Return (x, y) of the center of cell containing provided text 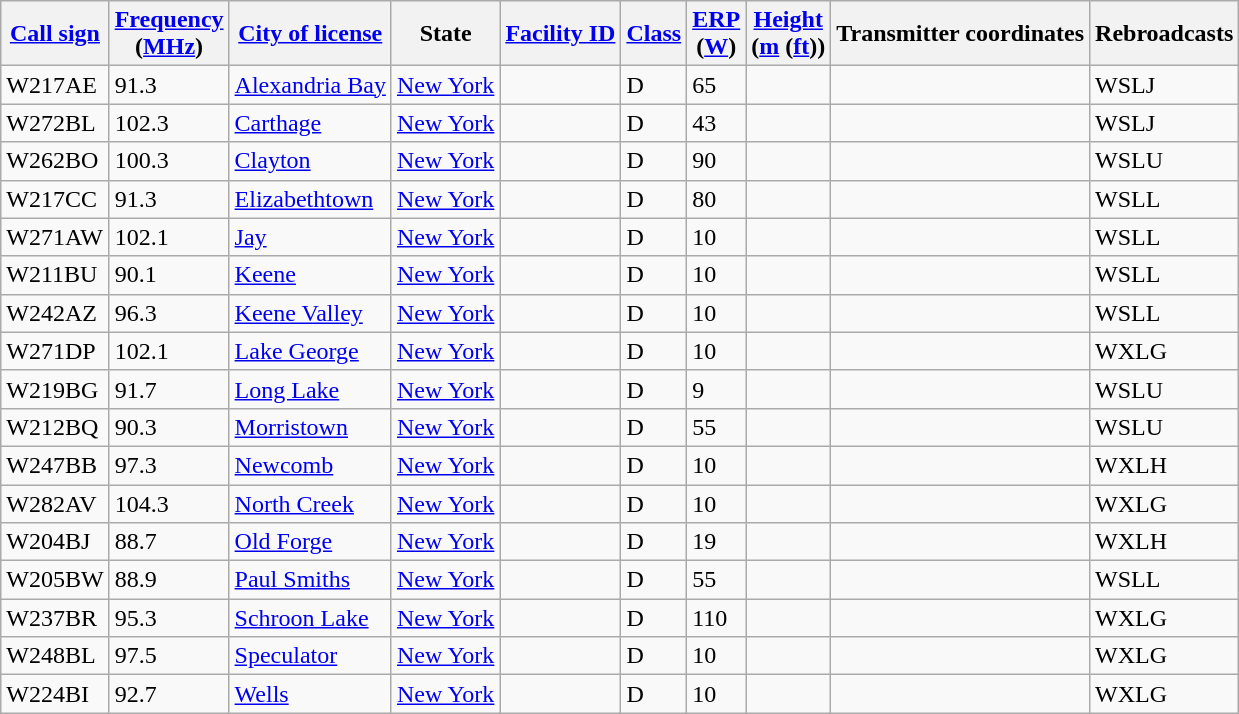
9 (716, 389)
Rebroadcasts (1164, 34)
Alexandria Bay (310, 85)
Height(m (ft)) (788, 34)
65 (716, 85)
W212BQ (55, 427)
Clayton (310, 161)
Transmitter coordinates (960, 34)
90 (716, 161)
North Creek (310, 503)
104.3 (169, 503)
W248BL (55, 656)
88.7 (169, 542)
W224BI (55, 694)
Frequency(MHz) (169, 34)
W271AW (55, 237)
ERP(W) (716, 34)
W219BG (55, 389)
W237BR (55, 618)
19 (716, 542)
W205BW (55, 580)
Call sign (55, 34)
102.3 (169, 123)
90.1 (169, 275)
Facility ID (560, 34)
W271DP (55, 351)
W211BU (55, 275)
Jay (310, 237)
43 (716, 123)
Morristown (310, 427)
W217AE (55, 85)
W247BB (55, 465)
Long Lake (310, 389)
State (445, 34)
97.3 (169, 465)
Wells (310, 694)
90.3 (169, 427)
Elizabethtown (310, 199)
Paul Smiths (310, 580)
97.5 (169, 656)
Old Forge (310, 542)
W272BL (55, 123)
Newcomb (310, 465)
Keene Valley (310, 313)
95.3 (169, 618)
Class (654, 34)
W204BJ (55, 542)
91.7 (169, 389)
Speculator (310, 656)
100.3 (169, 161)
City of license (310, 34)
88.9 (169, 580)
96.3 (169, 313)
110 (716, 618)
W242AZ (55, 313)
W282AV (55, 503)
Keene (310, 275)
W217CC (55, 199)
92.7 (169, 694)
Lake George (310, 351)
W262BO (55, 161)
Schroon Lake (310, 618)
80 (716, 199)
Carthage (310, 123)
